Search for the cell housing the specified text and yield its (X, Y) center coordinate. 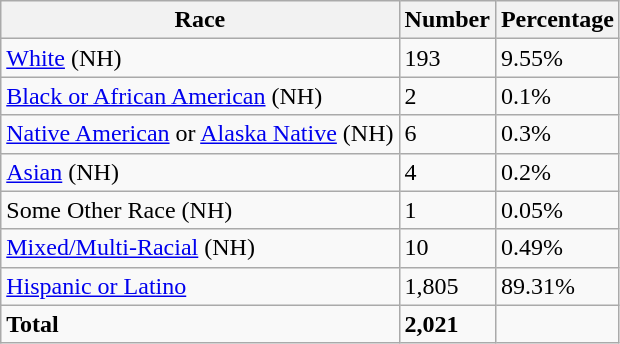
Hispanic or Latino (200, 286)
Number (447, 20)
Race (200, 20)
Native American or Alaska Native (NH) (200, 134)
4 (447, 172)
0.05% (557, 210)
1 (447, 210)
0.2% (557, 172)
White (NH) (200, 58)
Asian (NH) (200, 172)
10 (447, 248)
193 (447, 58)
Mixed/Multi-Racial (NH) (200, 248)
Some Other Race (NH) (200, 210)
Black or African American (NH) (200, 96)
2 (447, 96)
0.49% (557, 248)
Total (200, 324)
Percentage (557, 20)
0.3% (557, 134)
1,805 (447, 286)
2,021 (447, 324)
9.55% (557, 58)
6 (447, 134)
89.31% (557, 286)
0.1% (557, 96)
